Locate the cell with the specified text and output its [X, Y] center coordinate. 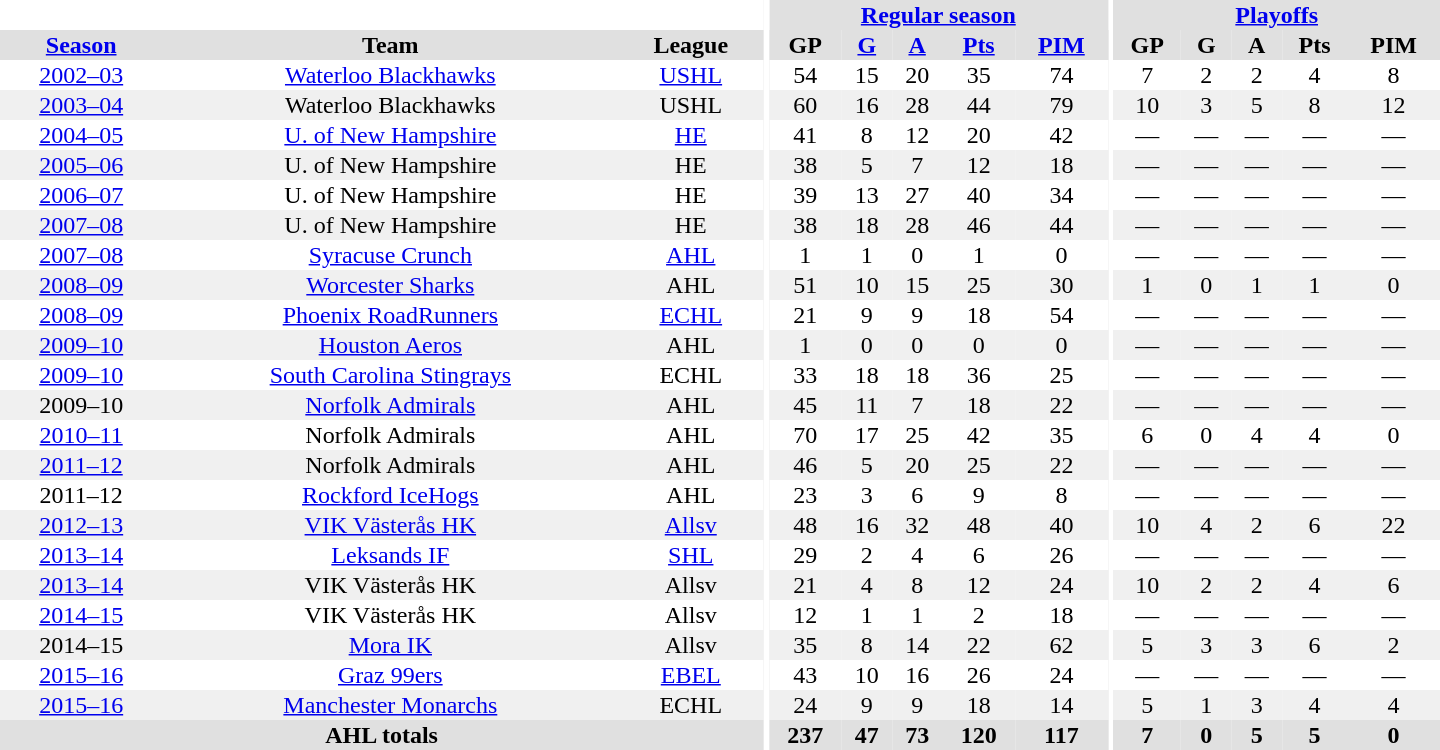
2012–13 [81, 525]
13 [867, 195]
Houston Aeros [390, 345]
30 [1062, 285]
2006–07 [81, 195]
32 [917, 525]
Leksands IF [390, 555]
Rockford IceHogs [390, 495]
33 [806, 375]
60 [806, 105]
Worcester Sharks [390, 285]
120 [978, 735]
36 [978, 375]
117 [1062, 735]
73 [917, 735]
11 [867, 405]
2003–04 [81, 105]
Mora IK [390, 645]
17 [867, 435]
League [690, 45]
79 [1062, 105]
45 [806, 405]
AHL totals [382, 735]
Phoenix RoadRunners [390, 315]
74 [1062, 75]
62 [1062, 645]
29 [806, 555]
EBEL [690, 675]
2005–06 [81, 165]
34 [1062, 195]
39 [806, 195]
Graz 99ers [390, 675]
2002–03 [81, 75]
South Carolina Stingrays [390, 375]
70 [806, 435]
Regular season [938, 15]
27 [917, 195]
Season [81, 45]
Playoffs [1276, 15]
SHL [690, 555]
Team [390, 45]
23 [806, 495]
237 [806, 735]
2010–11 [81, 435]
43 [806, 675]
47 [867, 735]
51 [806, 285]
41 [806, 135]
Manchester Monarchs [390, 705]
Syracuse Crunch [390, 255]
2004–05 [81, 135]
